Pinpoint the cell where the given text exists, returning its (X, Y) midpoint coordinate. 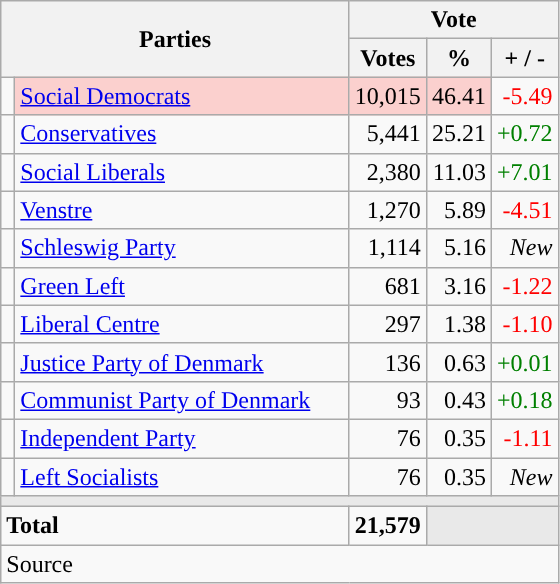
Communist Party of Denmark (182, 400)
+0.18 (524, 400)
297 (388, 324)
25.21 (458, 134)
5.89 (458, 210)
Total (176, 526)
93 (388, 400)
Source (280, 564)
1.38 (458, 324)
0.63 (458, 362)
10,015 (388, 96)
Social Democrats (182, 96)
Vote (454, 20)
5.16 (458, 248)
Independent Party (182, 438)
-4.51 (524, 210)
Votes (388, 58)
46.41 (458, 96)
-1.11 (524, 438)
-5.49 (524, 96)
Liberal Centre (182, 324)
+7.01 (524, 172)
+ / - (524, 58)
2,380 (388, 172)
+0.01 (524, 362)
681 (388, 286)
Parties (176, 39)
Social Liberals (182, 172)
-1.22 (524, 286)
0.43 (458, 400)
Left Socialists (182, 477)
Venstre (182, 210)
Conservatives (182, 134)
% (458, 58)
1,270 (388, 210)
1,114 (388, 248)
+0.72 (524, 134)
3.16 (458, 286)
-1.10 (524, 324)
21,579 (388, 526)
11.03 (458, 172)
Green Left (182, 286)
136 (388, 362)
5,441 (388, 134)
Justice Party of Denmark (182, 362)
Schleswig Party (182, 248)
